Extract the [X, Y] coordinate from the center of the cell holding the provided text.  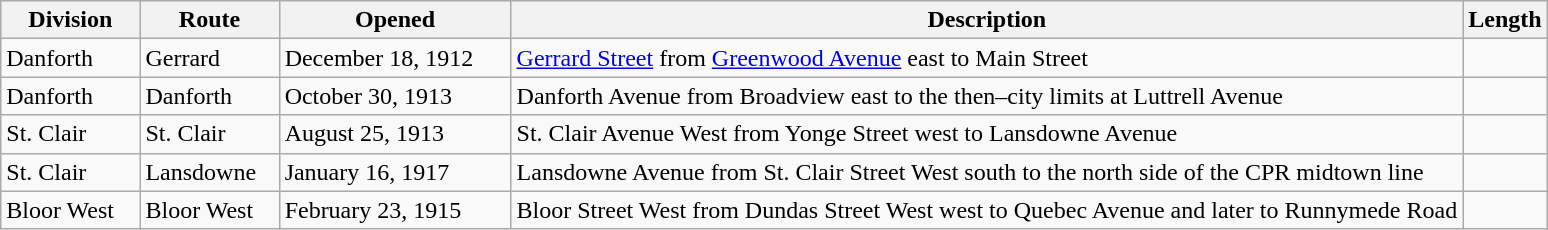
Division [70, 20]
Bloor Street West from Dundas Street West west to Quebec Avenue and later to Runnymede Road [987, 210]
August 25, 1913 [395, 134]
Danforth Avenue from Broadview east to the then–city limits at Luttrell Avenue [987, 96]
St. Clair Avenue West from Yonge Street west to Lansdowne Avenue [987, 134]
Lansdowne Avenue from St. Clair Street West south to the north side of the CPR midtown line [987, 172]
Lansdowne [210, 172]
Route [210, 20]
January 16, 1917 [395, 172]
October 30, 1913 [395, 96]
Length [1505, 20]
Opened [395, 20]
Gerrard Street from Greenwood Avenue east to Main Street [987, 58]
Description [987, 20]
February 23, 1915 [395, 210]
Gerrard [210, 58]
December 18, 1912 [395, 58]
